Return the [x, y] coordinate for the center point of the cell that contains the specified text.  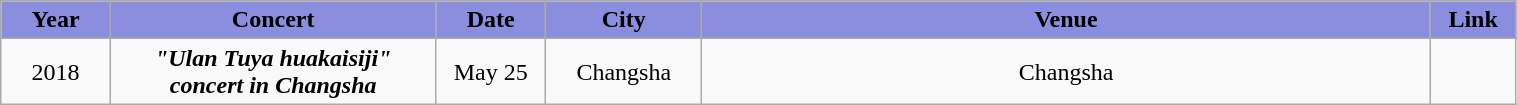
Venue [1066, 20]
City [624, 20]
Date [491, 20]
Year [56, 20]
Link [1473, 20]
2018 [56, 72]
Concert [273, 20]
May 25 [491, 72]
"Ulan Tuya huakaisiji" concert in Changsha [273, 72]
